Capture the cell that displays the provided text and extract its (X, Y) central coordinate. 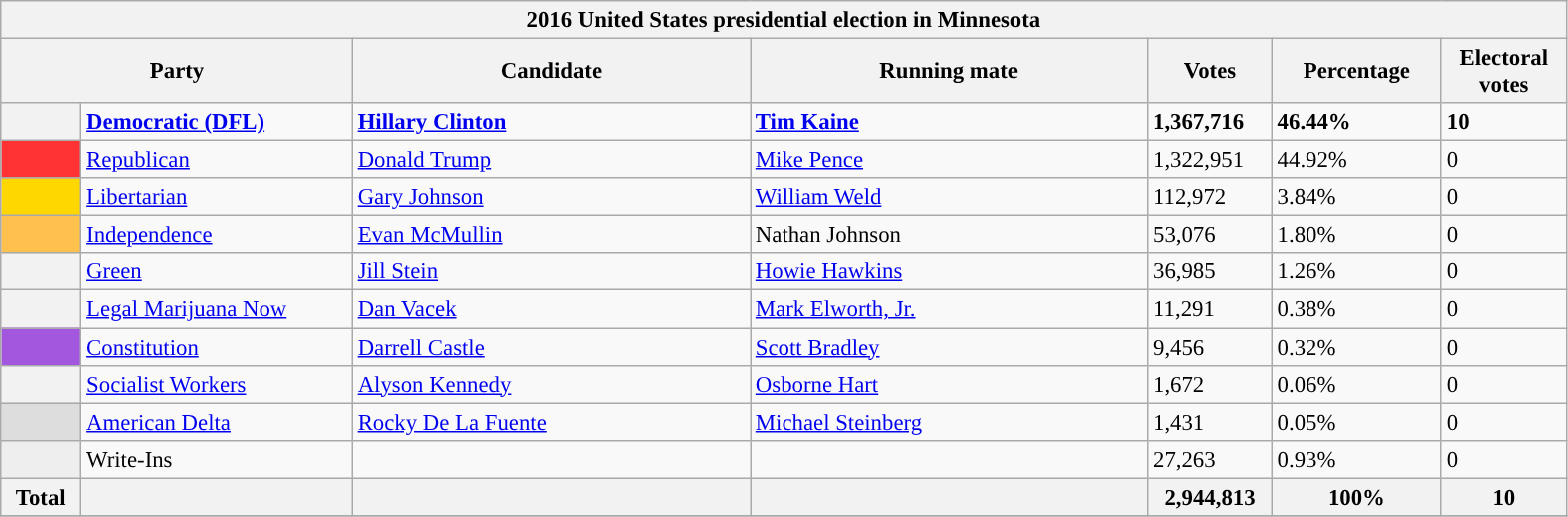
Tim Kaine (949, 122)
1,672 (1210, 384)
9,456 (1210, 347)
Candidate (551, 72)
Darrell Castle (551, 347)
Independence (218, 235)
Mike Pence (949, 160)
Libertarian (218, 197)
2,944,813 (1210, 497)
Total (41, 497)
American Delta (218, 422)
Hillary Clinton (551, 122)
Gary Johnson (551, 197)
Michael Steinberg (949, 422)
Percentage (1356, 72)
Jill Stein (551, 272)
William Weld (949, 197)
Nathan Johnson (949, 235)
Running mate (949, 72)
Write-Ins (218, 459)
36,985 (1210, 272)
44.92% (1356, 160)
Alyson Kennedy (551, 384)
Republican (218, 160)
Rocky De La Fuente (551, 422)
Donald Trump (551, 160)
27,263 (1210, 459)
Legal Marijuana Now (218, 309)
0.38% (1356, 309)
Electoral votes (1503, 72)
53,076 (1210, 235)
Democratic (DFL) (218, 122)
0.05% (1356, 422)
3.84% (1356, 197)
Green (218, 272)
Evan McMullin (551, 235)
0.93% (1356, 459)
1.26% (1356, 272)
0.32% (1356, 347)
Osborne Hart (949, 384)
0.06% (1356, 384)
Scott Bradley (949, 347)
Party (178, 72)
1.80% (1356, 235)
1,431 (1210, 422)
112,972 (1210, 197)
46.44% (1356, 122)
Votes (1210, 72)
2016 United States presidential election in Minnesota (784, 20)
Mark Elworth, Jr. (949, 309)
Socialist Workers (218, 384)
1,322,951 (1210, 160)
Howie Hawkins (949, 272)
Dan Vacek (551, 309)
Constitution (218, 347)
1,367,716 (1210, 122)
100% (1356, 497)
11,291 (1210, 309)
